Return [x, y] of the center of cell containing provided text 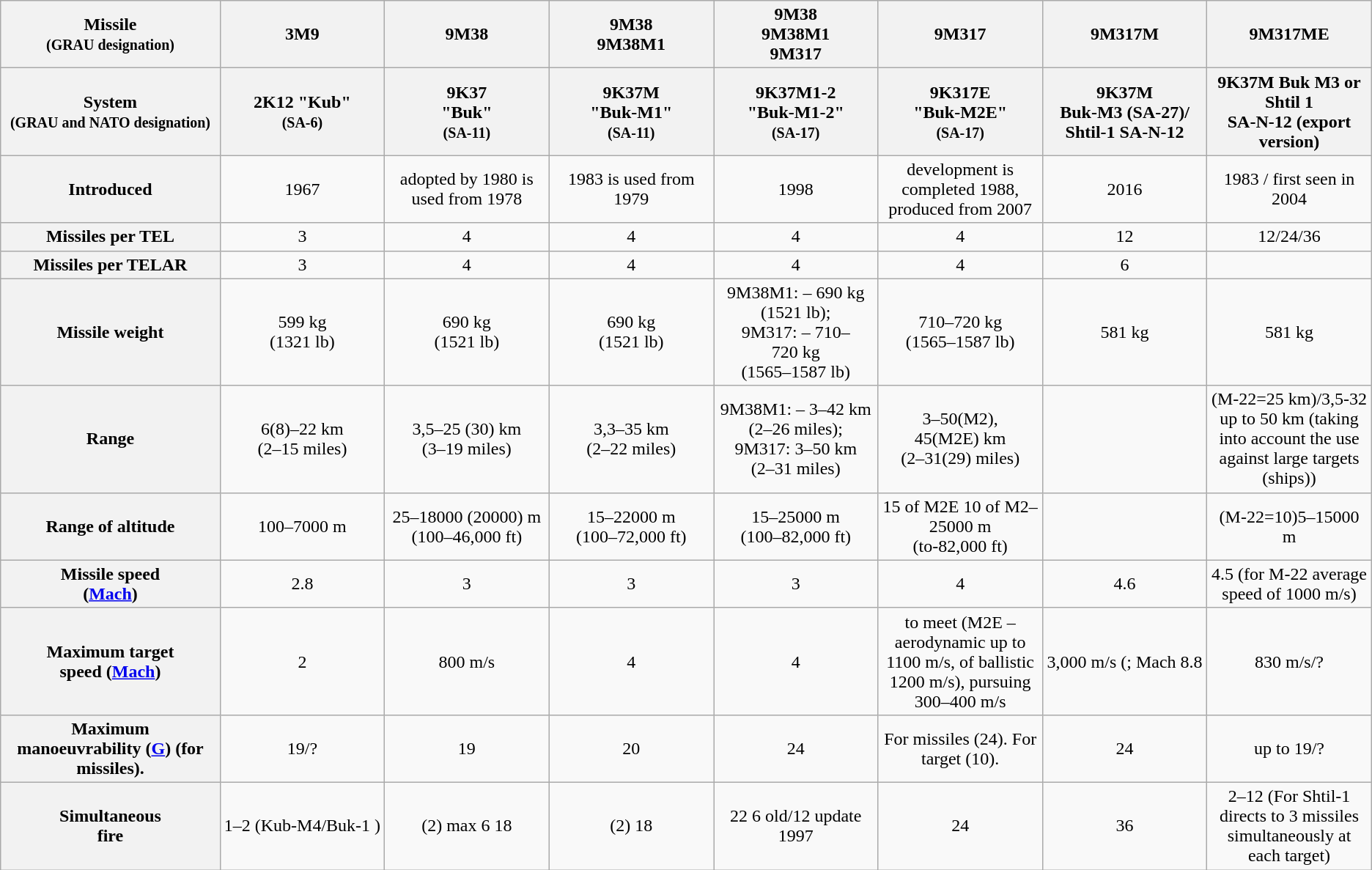
Simultaneous fire [110, 825]
100–7000 m [302, 526]
15 of M2E 10 of M2–25000 m (to-82,000 ft) [960, 526]
4.5 (for M-22 average speed of 1000 m/s) [1289, 583]
2 [302, 661]
22 6 old/12 update 1997 [796, 825]
Introduced [110, 189]
9M317M [1124, 34]
2K12 "Kub" (SA-6) [302, 111]
3,5–25 (30) km (3–19 miles) [467, 439]
9K37M Buk M3 or Shtil 1SA-N-12 (export version) [1289, 111]
2016 [1124, 189]
12 [1124, 237]
1967 [302, 189]
(M-22=10)5–15000 m [1289, 526]
1–2 (Kub-M4/Buk-1 ) [302, 825]
Range [110, 439]
For missiles (24). For target (10). [960, 748]
Missile weight [110, 332]
Missiles per TEL [110, 237]
9K37M "Buk-M1" (SA-11) [631, 111]
3,3–35 km (2–22 miles) [631, 439]
1983 / first seen in 2004 [1289, 189]
Missile (GRAU designation) [110, 34]
1983 is used from 1979 [631, 189]
6(8)–22 km (2–15 miles) [302, 439]
9М38 [467, 34]
Maximum manoeuvrability (G) (for missiles). [110, 748]
9М389М38M19M317 [796, 34]
2–12 (For Shtil-1 directs to 3 missiles simultaneously at each target) [1289, 825]
2.8 [302, 583]
adopted by 1980 is used from 1978 [467, 189]
Range of altitude [110, 526]
System (GRAU and NATO designation) [110, 111]
9K37M1-2 "Buk-M1-2" (SA-17) [796, 111]
Maximum target speed (Mach) [110, 661]
to meet (M2E – aerodynamic up to 1100 m/s, of ballistic 1200 m/s), pursuing 300–400 m/s [960, 661]
9М389М38M1 [631, 34]
1998 [796, 189]
19/? [302, 748]
up to 19/? [1289, 748]
20 [631, 748]
development is completed 1988, produced from 2007 [960, 189]
9K37 "Buk" (SA-11) [467, 111]
Missile speed (Mach) [110, 583]
(2) 18 [631, 825]
9M317 [960, 34]
9K317E "Buk-M2E" (SA-17) [960, 111]
15–25000 m (100–82,000 ft) [796, 526]
9М38M1: – 3–42 km (2–26 miles);9M317: 3–50 km (2–31 miles) [796, 439]
(M-22=25 km)/3,5-32 up to 50 km (taking into account the use against large targets (ships)) [1289, 439]
9М38M1: – 690 kg (1521 lb);9M317: – 710–720 kg (1565–1587 lb) [796, 332]
710–720 kg (1565–1587 lb) [960, 332]
6 [1124, 265]
36 [1124, 825]
830 m/s/? [1289, 661]
25–18000 (20000) m (100–46,000 ft) [467, 526]
3–50(M2), 45(M2E) km (2–31(29) miles) [960, 439]
9M317ME [1289, 34]
9K37MBuk-M3 (SA-27)/ Shtil-1 SA-N-12 [1124, 111]
599 kg (1321 lb) [302, 332]
19 [467, 748]
Missiles per TELAR [110, 265]
15–22000 m (100–72,000 ft) [631, 526]
4.6 [1124, 583]
3M9 [302, 34]
3,000 m/s (; Mach 8.8 [1124, 661]
12/24/36 [1289, 237]
(2) max 6 18 [467, 825]
800 m/s [467, 661]
